Return the [x, y] coordinate for the center point of the cell that contains the specified text.  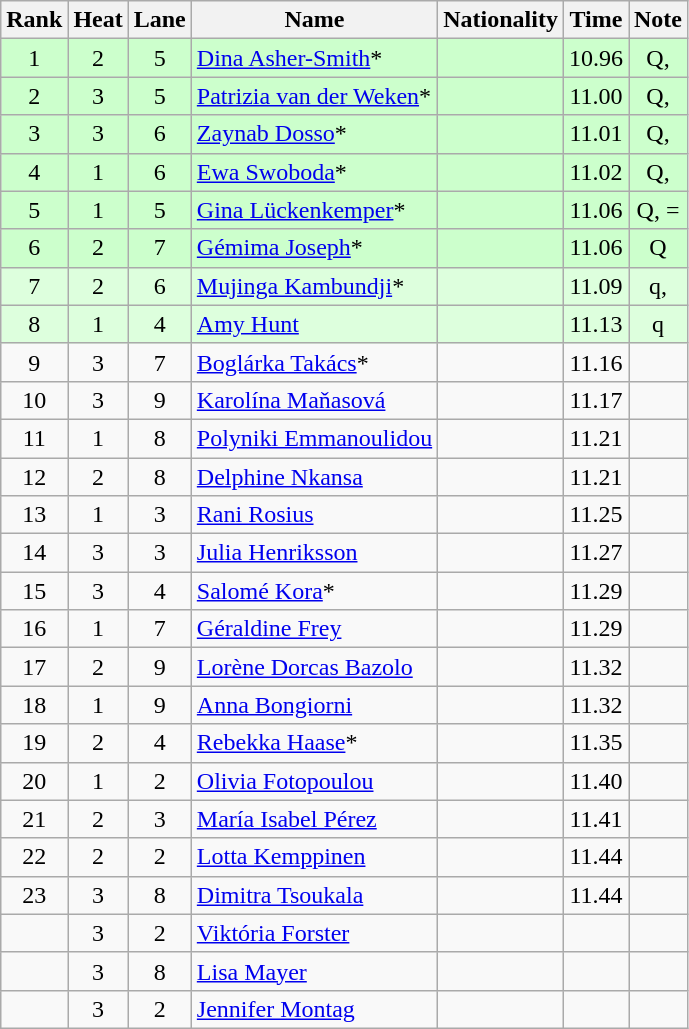
11.17 [596, 400]
Delphine Nkansa [314, 477]
Name [314, 20]
Amy Hunt [314, 324]
Julia Henriksson [314, 553]
Lorène Dorcas Bazolo [314, 667]
Ewa Swoboda* [314, 172]
23 [34, 895]
Boglárka Takács* [314, 362]
Gina Lückenkemper* [314, 210]
Lisa Mayer [314, 971]
11.40 [596, 781]
Olivia Fotopoulou [314, 781]
Nationality [501, 20]
Dimitra Tsoukala [314, 895]
11.13 [596, 324]
11.01 [596, 134]
20 [34, 781]
Lane [160, 20]
11.02 [596, 172]
Mujinga Kambundji* [314, 286]
11.16 [596, 362]
q, [658, 286]
Note [658, 20]
13 [34, 515]
21 [34, 819]
Lotta Kemppinen [314, 857]
11.35 [596, 743]
17 [34, 667]
Rebekka Haase* [314, 743]
18 [34, 705]
Géraldine Frey [314, 629]
11.27 [596, 553]
Time [596, 20]
11 [34, 438]
Anna Bongiorni [314, 705]
11.25 [596, 515]
Q [658, 248]
14 [34, 553]
11.09 [596, 286]
Heat [98, 20]
10 [34, 400]
Polyniki Emmanoulidou [314, 438]
Gémima Joseph* [314, 248]
María Isabel Pérez [314, 819]
q [658, 324]
Rank [34, 20]
Rani Rosius [314, 515]
15 [34, 591]
Jennifer Montag [314, 1009]
Zaynab Dosso* [314, 134]
10.96 [596, 58]
Patrizia van der Weken* [314, 96]
Dina Asher-Smith* [314, 58]
12 [34, 477]
11.41 [596, 819]
16 [34, 629]
Salomé Kora* [314, 591]
Q, = [658, 210]
22 [34, 857]
19 [34, 743]
Viktória Forster [314, 933]
11.00 [596, 96]
Karolína Maňasová [314, 400]
